Detect which cell encompasses the target text, then output its (X, Y) center coordinate. 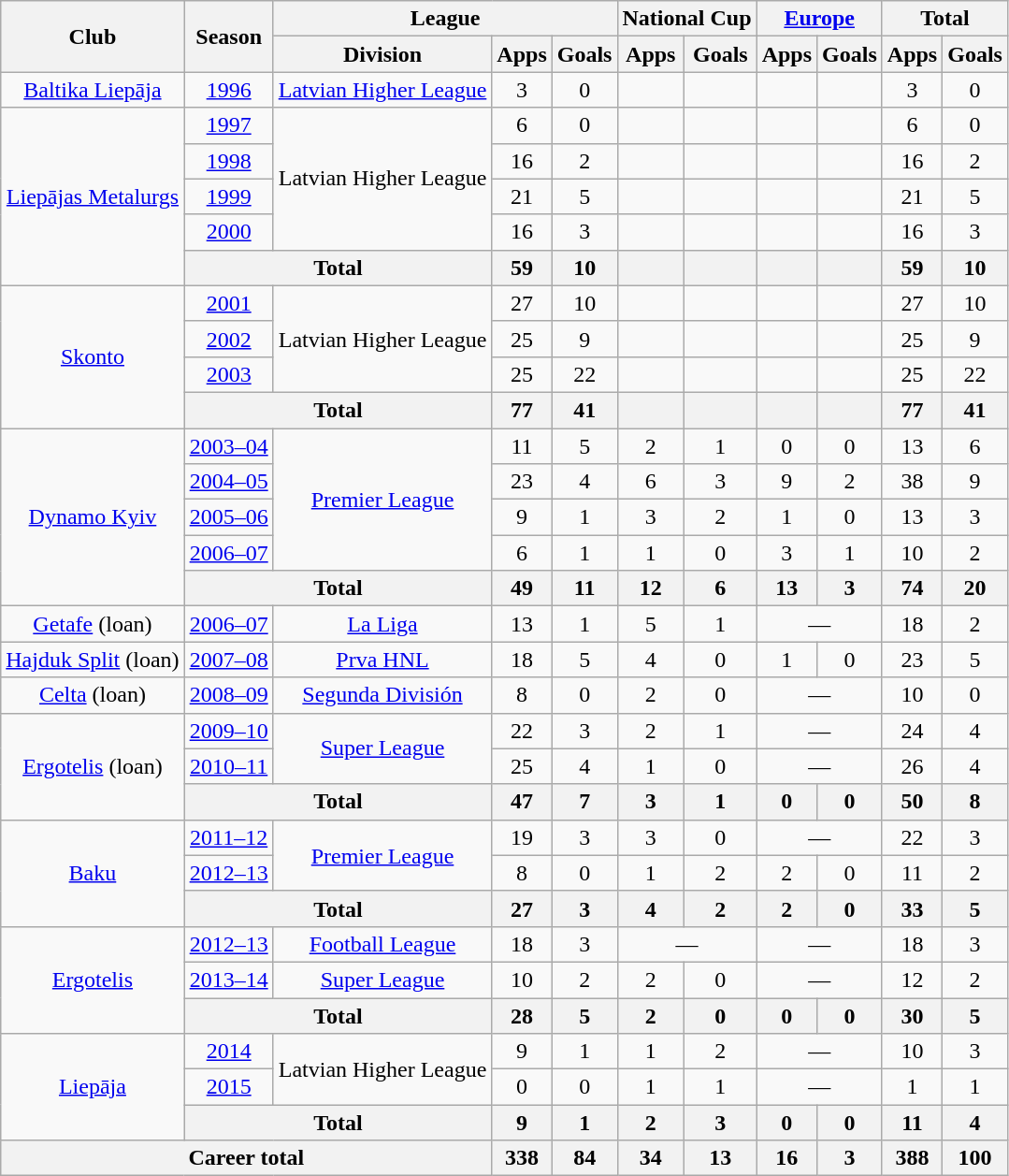
74 (912, 588)
26 (912, 766)
7 (584, 802)
2003 (228, 374)
Career total (247, 1158)
2007–08 (228, 660)
Celta (loan) (93, 695)
19 (522, 837)
49 (522, 588)
1996 (228, 90)
2014 (228, 1052)
2010–11 (228, 766)
38 (912, 482)
Getafe (loan) (93, 624)
Season (228, 36)
2004–05 (228, 482)
Hajduk Split (loan) (93, 660)
Segunda División (382, 695)
Liepāja (93, 1087)
47 (522, 802)
30 (912, 1015)
338 (522, 1158)
National Cup (686, 19)
1998 (228, 161)
100 (975, 1158)
20 (975, 588)
33 (912, 908)
La Liga (382, 624)
388 (912, 1158)
2008–09 (228, 695)
Baltika Liepāja (93, 90)
Club (93, 36)
1997 (228, 125)
Ergotelis (93, 980)
2002 (228, 339)
Liepājas Metalurgs (93, 196)
28 (522, 1015)
Europe (819, 19)
Division (382, 54)
Dynamo Kyiv (93, 517)
Baku (93, 873)
Skonto (93, 356)
Ergotelis (loan) (93, 766)
2009–10 (228, 731)
2005–06 (228, 517)
2011–12 (228, 837)
2003–04 (228, 446)
2001 (228, 303)
2013–14 (228, 980)
84 (584, 1158)
34 (651, 1158)
2000 (228, 232)
League (445, 19)
1999 (228, 196)
Football League (382, 944)
50 (912, 802)
Prva HNL (382, 660)
24 (912, 731)
2015 (228, 1087)
